For the text-containing cell, return its midpoint in (x, y) coordinate format. 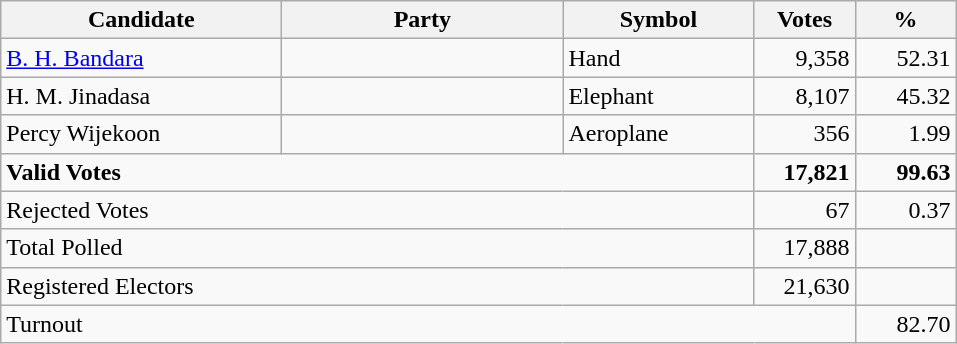
H. M. Jinadasa (142, 96)
67 (804, 210)
82.70 (906, 324)
Party (422, 20)
Elephant (658, 96)
Turnout (428, 324)
Symbol (658, 20)
Registered Electors (378, 286)
Total Polled (378, 248)
Votes (804, 20)
Hand (658, 58)
Aeroplane (658, 134)
% (906, 20)
Percy Wijekoon (142, 134)
Rejected Votes (378, 210)
21,630 (804, 286)
Candidate (142, 20)
9,358 (804, 58)
8,107 (804, 96)
B. H. Bandara (142, 58)
356 (804, 134)
1.99 (906, 134)
Valid Votes (378, 172)
99.63 (906, 172)
17,821 (804, 172)
52.31 (906, 58)
17,888 (804, 248)
0.37 (906, 210)
45.32 (906, 96)
